From the cell containing the given text, extract its center point as [X, Y] coordinate. 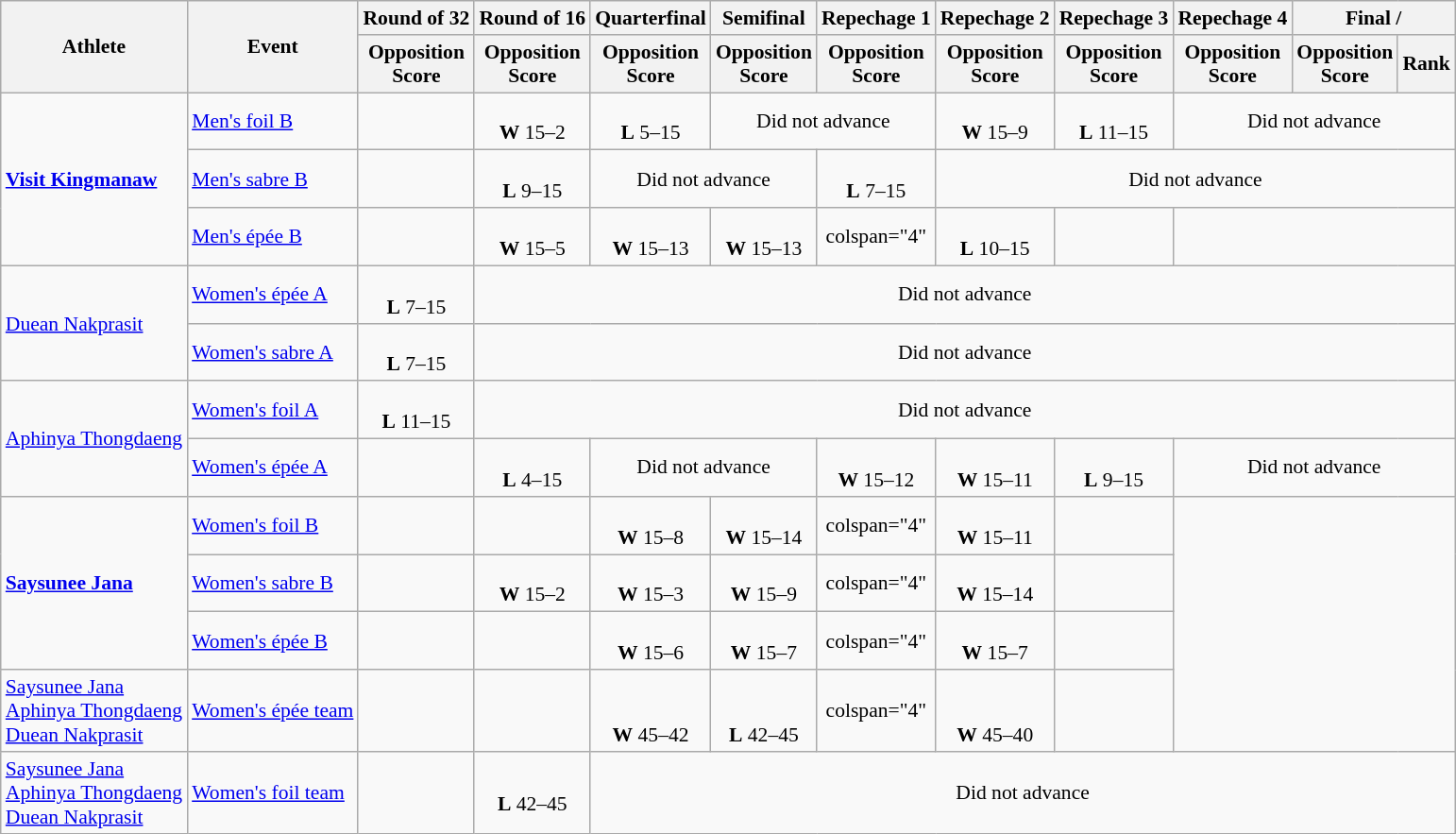
Event [272, 47]
W 15–6 [651, 640]
L 5–15 [651, 121]
Repechage 3 [1114, 18]
W 45–42 [651, 710]
Men's foil B [272, 121]
Women's foil B [272, 525]
Final / [1373, 18]
Men's épée B [272, 236]
L 4–15 [533, 468]
Saysunee Jana [94, 584]
W 15–3 [651, 584]
Repechage 4 [1232, 18]
Women's foil team [272, 793]
Women's épée B [272, 640]
Women's sabre A [272, 351]
Rank [1426, 64]
Athlete [94, 47]
Round of 32 [415, 18]
W 15–12 [876, 468]
Repechage 1 [876, 18]
W 15–5 [533, 236]
Women's sabre B [272, 584]
Women's épée team [272, 710]
W 45–40 [995, 710]
Visit Kingmanaw [94, 179]
Quarterfinal [651, 18]
Duean Nakprasit [94, 323]
Round of 16 [533, 18]
L 10–15 [995, 236]
Aphinya Thongdaeng [94, 439]
Women's foil A [272, 410]
Semifinal [764, 18]
W 15–8 [651, 525]
Men's sabre B [272, 179]
Repechage 2 [995, 18]
